Return (x, y) of the center of cell containing provided text 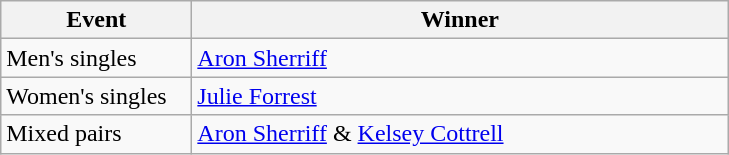
Mixed pairs (96, 134)
Event (96, 20)
Julie Forrest (460, 96)
Winner (460, 20)
Aron Sherriff & Kelsey Cottrell (460, 134)
Women's singles (96, 96)
Men's singles (96, 58)
Aron Sherriff (460, 58)
